Detect which cell encompasses the target text, then output its [x, y] center coordinate. 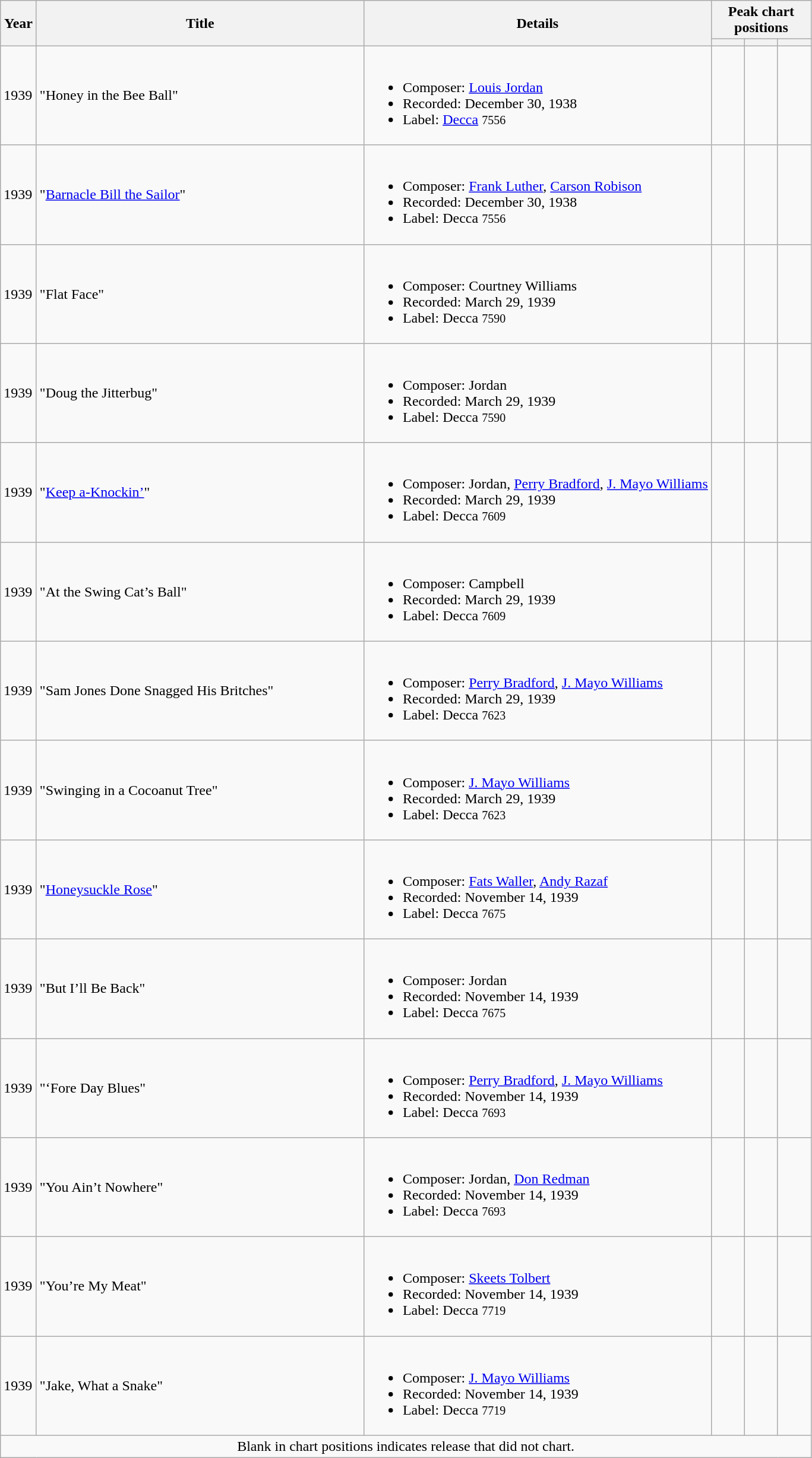
"Sam Jones Done Snagged His Britches" [200, 690]
Composer: CampbellRecorded: March 29, 1939Label: Decca 7609 [537, 592]
Composer: Perry Bradford, J. Mayo WilliamsRecorded: March 29, 1939Label: Decca 7623 [537, 690]
"At the Swing Cat’s Ball" [200, 592]
Composer: Jordan, Don RedmanRecorded: November 14, 1939Label: Decca 7693 [537, 1187]
Title [200, 23]
"Honeysuckle Rose" [200, 889]
Details [537, 23]
Year [19, 23]
Composer: Fats Waller, Andy RazafRecorded: November 14, 1939Label: Decca 7675 [537, 889]
"But I’ll Be Back" [200, 989]
"‘Fore Day Blues" [200, 1088]
"Keep a-Knockin’" [200, 492]
"Honey in the Bee Ball" [200, 95]
"Swinging in a Cocoanut Tree" [200, 790]
Composer: JordanRecorded: March 29, 1939Label: Decca 7590 [537, 393]
Composer: Jordan, Perry Bradford, J. Mayo WilliamsRecorded: March 29, 1939Label: Decca 7609 [537, 492]
"Barnacle Bill the Sailor" [200, 195]
Composer: Frank Luther, Carson RobisonRecorded: December 30, 1938Label: Decca 7556 [537, 195]
"Doug the Jitterbug" [200, 393]
"You’re My Meat" [200, 1287]
"You Ain’t Nowhere" [200, 1187]
Composer: Courtney WilliamsRecorded: March 29, 1939Label: Decca 7590 [537, 294]
Blank in chart positions indicates release that did not chart. [406, 1447]
Peak chart positions [761, 20]
Composer: Louis JordanRecorded: December 30, 1938Label: Decca 7556 [537, 95]
"Flat Face" [200, 294]
Composer: JordanRecorded: November 14, 1939Label: Decca 7675 [537, 989]
Composer: Skeets TolbertRecorded: November 14, 1939Label: Decca 7719 [537, 1287]
Composer: Perry Bradford, J. Mayo WilliamsRecorded: November 14, 1939Label: Decca 7693 [537, 1088]
Composer: J. Mayo WilliamsRecorded: March 29, 1939Label: Decca 7623 [537, 790]
"Jake, What a Snake" [200, 1386]
Composer: J. Mayo WilliamsRecorded: November 14, 1939Label: Decca 7719 [537, 1386]
